Return the [X, Y] coordinate for the center point of the cell that contains the specified text.  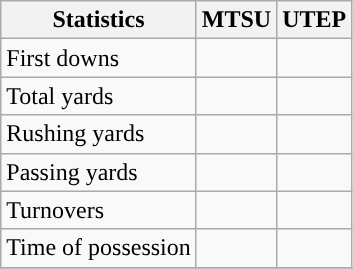
Total yards [99, 96]
Turnovers [99, 210]
First downs [99, 58]
MTSU [236, 20]
Rushing yards [99, 134]
Passing yards [99, 172]
Time of possession [99, 248]
UTEP [314, 20]
Statistics [99, 20]
